Search for the cell housing the specified text and yield its (x, y) center coordinate. 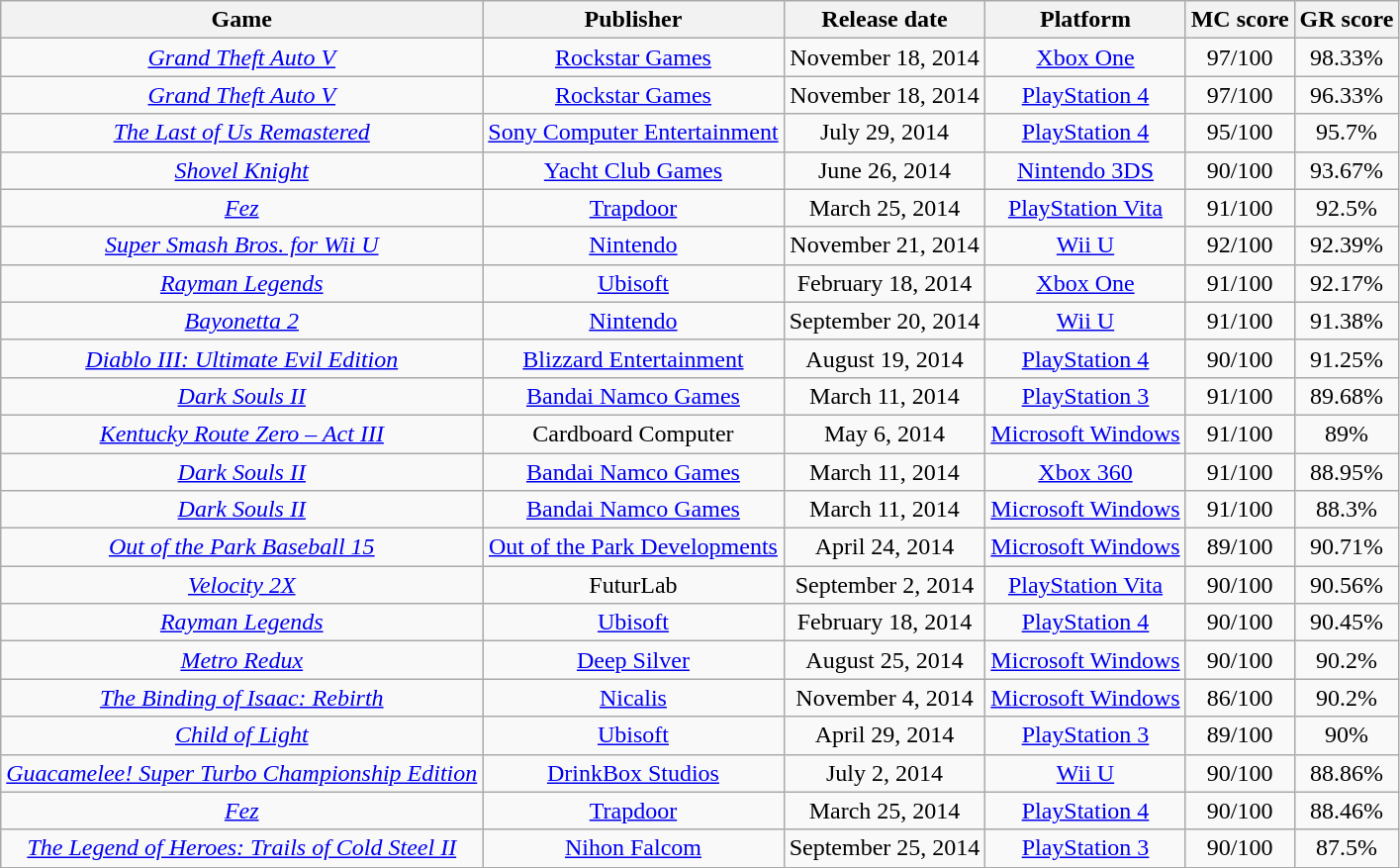
Bayonetta 2 (241, 321)
Game (241, 20)
The Legend of Heroes: Trails of Cold Steel II (241, 848)
July 29, 2014 (885, 133)
90.71% (1347, 547)
Sony Computer Entertainment (633, 133)
May 6, 2014 (885, 434)
DrinkBox Studios (633, 773)
89% (1347, 434)
92/100 (1240, 245)
September 2, 2014 (885, 585)
88.3% (1347, 510)
91.25% (1347, 358)
April 24, 2014 (885, 547)
Out of the Park Baseball 15 (241, 547)
Kentucky Route Zero – Act III (241, 434)
92.39% (1347, 245)
November 21, 2014 (885, 245)
April 29, 2014 (885, 735)
The Last of Us Remastered (241, 133)
88.86% (1347, 773)
Yacht Club Games (633, 170)
August 25, 2014 (885, 660)
GR score (1347, 20)
Metro Redux (241, 660)
90.45% (1347, 623)
September 25, 2014 (885, 848)
September 20, 2014 (885, 321)
Release date (885, 20)
Nicalis (633, 698)
87.5% (1347, 848)
86/100 (1240, 698)
88.95% (1347, 472)
Guacamelee! Super Turbo Championship Edition (241, 773)
Platform (1085, 20)
98.33% (1347, 57)
August 19, 2014 (885, 358)
Publisher (633, 20)
95.7% (1347, 133)
FuturLab (633, 585)
90.56% (1347, 585)
Nihon Falcom (633, 848)
90% (1347, 735)
93.67% (1347, 170)
96.33% (1347, 95)
Xbox 360 (1085, 472)
Deep Silver (633, 660)
89.68% (1347, 396)
July 2, 2014 (885, 773)
95/100 (1240, 133)
Diablo III: Ultimate Evil Edition (241, 358)
MC score (1240, 20)
92.5% (1347, 208)
Blizzard Entertainment (633, 358)
The Binding of Isaac: Rebirth (241, 698)
Super Smash Bros. for Wii U (241, 245)
Velocity 2X (241, 585)
92.17% (1347, 283)
November 4, 2014 (885, 698)
Nintendo 3DS (1085, 170)
88.46% (1347, 811)
Out of the Park Developments (633, 547)
Child of Light (241, 735)
Shovel Knight (241, 170)
Cardboard Computer (633, 434)
91.38% (1347, 321)
June 26, 2014 (885, 170)
